Provide the [x, y] coordinate of the cell's center where the given text is located.  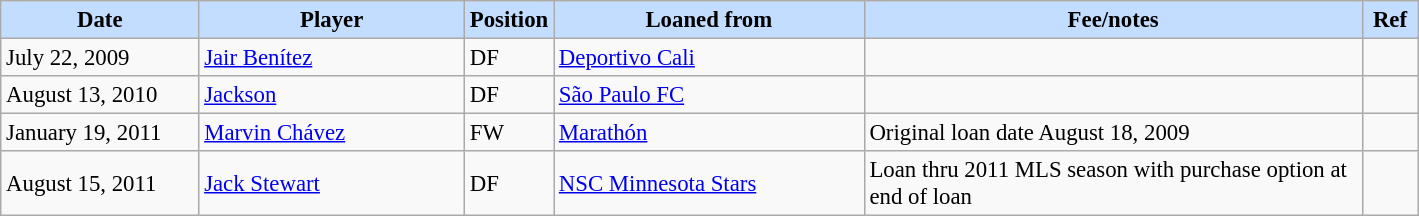
FW [508, 133]
August 13, 2010 [100, 95]
Jackson [332, 95]
Original loan date August 18, 2009 [1113, 133]
Deportivo Cali [710, 58]
Jair Benítez [332, 58]
Player [332, 20]
January 19, 2011 [100, 133]
July 22, 2009 [100, 58]
Jack Stewart [332, 184]
São Paulo FC [710, 95]
Marvin Chávez [332, 133]
Fee/notes [1113, 20]
Date [100, 20]
Marathón [710, 133]
Position [508, 20]
Loaned from [710, 20]
August 15, 2011 [100, 184]
Loan thru 2011 MLS season with purchase option at end of loan [1113, 184]
NSC Minnesota Stars [710, 184]
Ref [1390, 20]
